Return (x, y) of the center of cell containing provided text 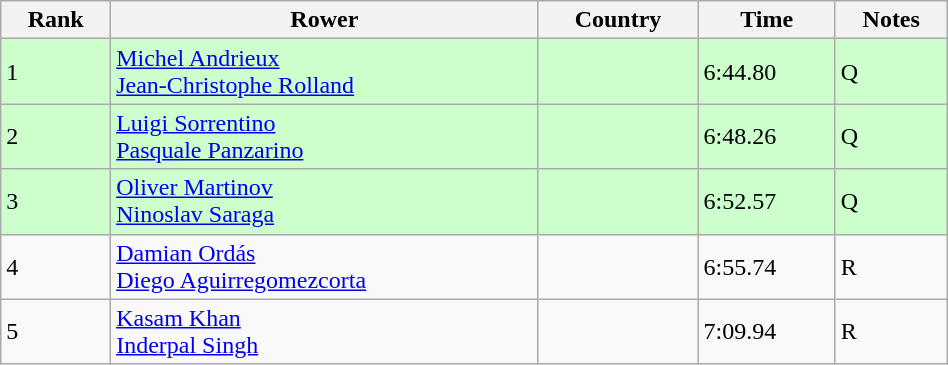
Country (618, 20)
6:44.80 (766, 72)
Damian Ordás Diego Aguirregomezcorta (324, 266)
4 (56, 266)
Rower (324, 20)
6:48.26 (766, 136)
6:52.57 (766, 202)
1 (56, 72)
3 (56, 202)
Oliver MartinovNinoslav Saraga (324, 202)
6:55.74 (766, 266)
7:09.94 (766, 332)
Luigi SorrentinoPasquale Panzarino (324, 136)
Kasam Khan Inderpal Singh (324, 332)
2 (56, 136)
Rank (56, 20)
Michel AndrieuxJean-Christophe Rolland (324, 72)
5 (56, 332)
Notes (891, 20)
Time (766, 20)
